Identify which cell holds the provided text, then report its [X, Y] central coordinate. 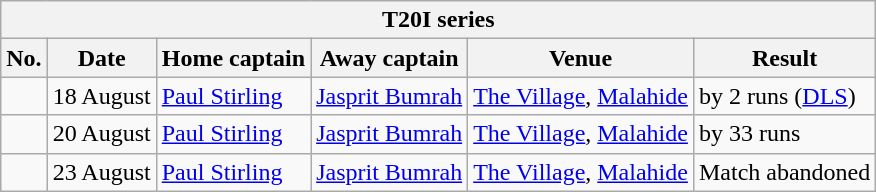
18 August [102, 96]
20 August [102, 134]
by 33 runs [784, 134]
Date [102, 58]
by 2 runs (DLS) [784, 96]
23 August [102, 172]
Match abandoned [784, 172]
Home captain [233, 58]
Result [784, 58]
Venue [581, 58]
T20I series [438, 20]
No. [24, 58]
Away captain [390, 58]
